Capture the cell that displays the provided text and extract its [x, y] central coordinate. 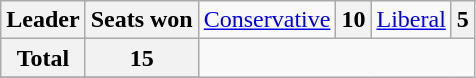
15 [142, 58]
Conservative [267, 20]
5 [462, 20]
Liberal [411, 20]
Total [43, 58]
10 [354, 20]
Seats won [142, 20]
Leader [43, 20]
